Capture the cell that displays the provided text and extract its (x, y) central coordinate. 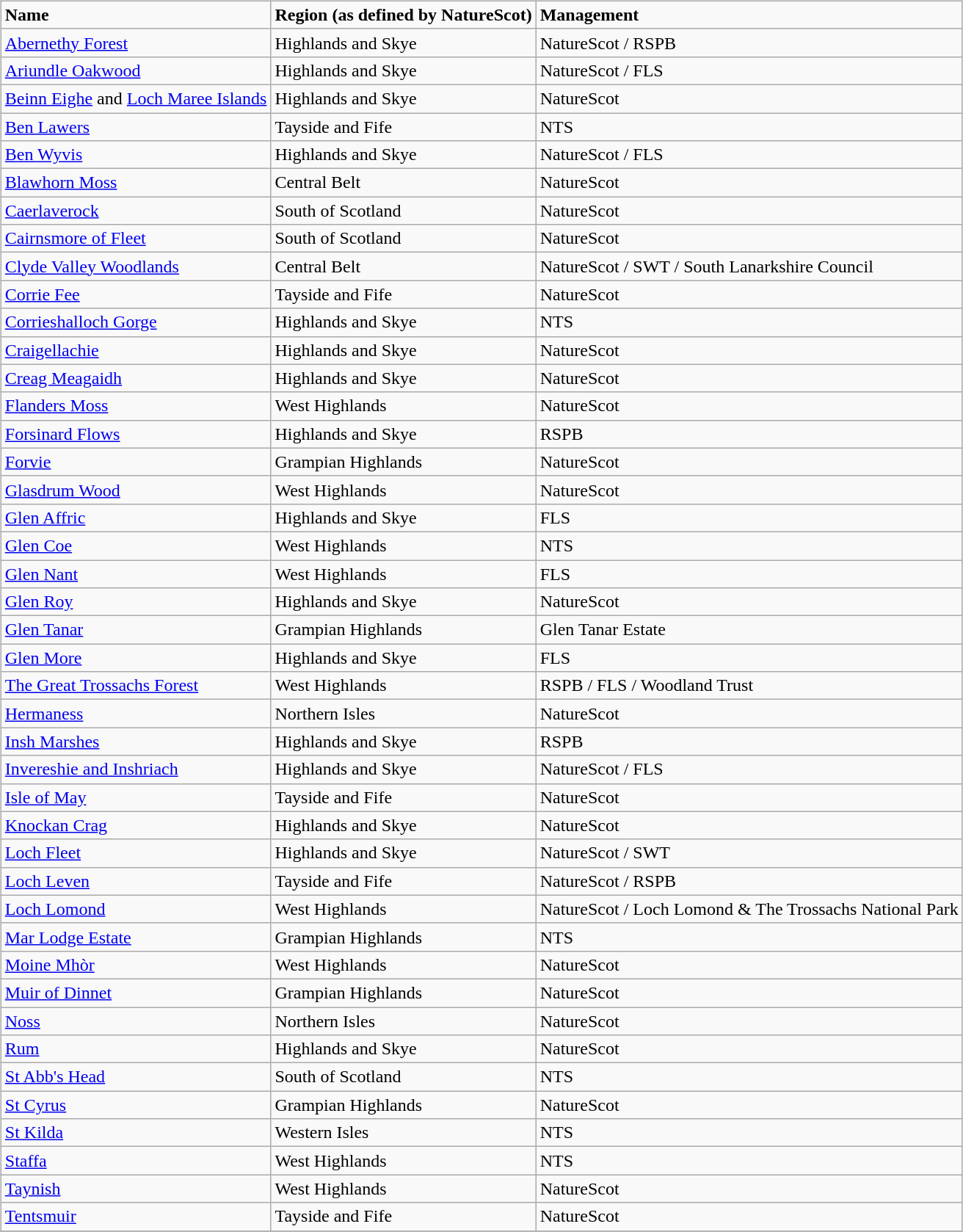
Glen Affric (136, 518)
Clyde Valley Woodlands (136, 267)
Cairnsmore of Fleet (136, 239)
Noss (136, 1021)
Staffa (136, 1161)
Knockan Crag (136, 825)
Creag Meagaidh (136, 378)
Loch Leven (136, 881)
Flanders Moss (136, 406)
Glen Roy (136, 602)
Glasdrum Wood (136, 490)
Craigellachie (136, 350)
Ben Wyvis (136, 155)
Tentsmuir (136, 1217)
Abernethy Forest (136, 43)
Glen Tanar (136, 630)
NatureScot / SWT / South Lanarkshire Council (749, 267)
St Kilda (136, 1133)
St Abb's Head (136, 1077)
Ben Lawers (136, 127)
Insh Marshes (136, 742)
Forsinard Flows (136, 434)
Glen Tanar Estate (749, 630)
Taynish (136, 1189)
Hermaness (136, 714)
NatureScot / Loch Lomond & The Trossachs National Park (749, 909)
Moine Mhòr (136, 965)
Isle of May (136, 797)
St Cyrus (136, 1105)
Corrie Fee (136, 294)
Corrieshalloch Gorge (136, 322)
Beinn Eighe and Loch Maree Islands (136, 98)
Invereshie and Inshriach (136, 769)
Region (as defined by NatureScot) (404, 15)
Loch Lomond (136, 909)
Blawhorn Moss (136, 183)
Glen More (136, 658)
Loch Fleet (136, 853)
Caerlaverock (136, 211)
Forvie (136, 462)
NatureScot / SWT (749, 853)
Management (749, 15)
Muir of Dinnet (136, 993)
Rum (136, 1049)
Glen Coe (136, 546)
Mar Lodge Estate (136, 937)
Name (136, 15)
Glen Nant (136, 573)
Western Isles (404, 1133)
RSPB / FLS / Woodland Trust (749, 686)
The Great Trossachs Forest (136, 686)
Ariundle Oakwood (136, 70)
